Identify which cell holds the provided text, then report its [X, Y] central coordinate. 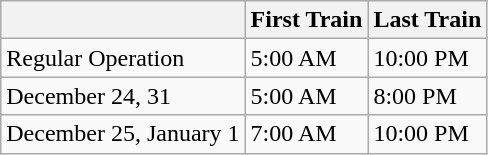
December 24, 31 [123, 96]
Regular Operation [123, 58]
8:00 PM [428, 96]
Last Train [428, 20]
First Train [306, 20]
7:00 AM [306, 134]
December 25, January 1 [123, 134]
